Detect which cell encompasses the target text, then output its (X, Y) center coordinate. 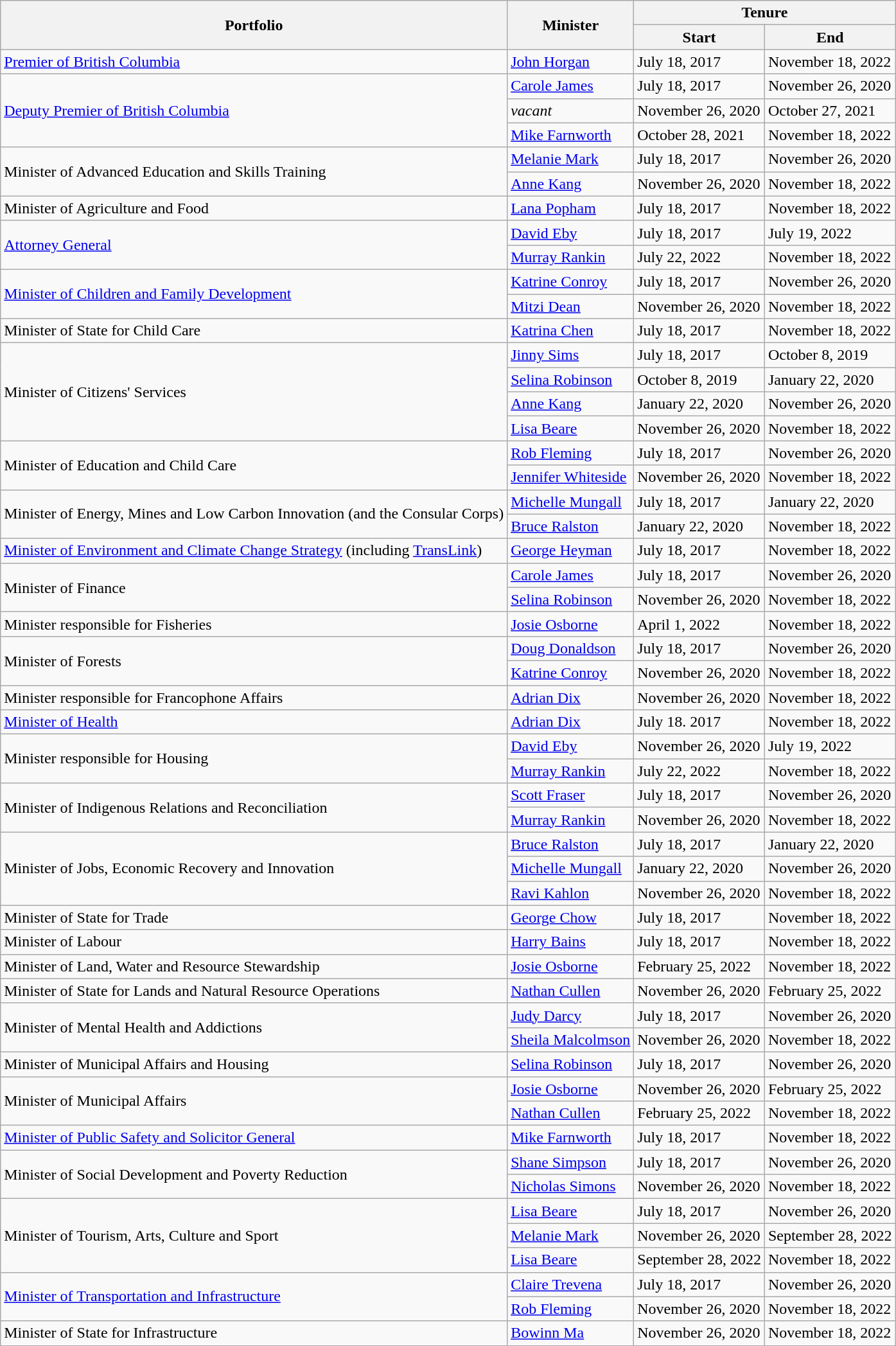
End (830, 37)
Minister (570, 25)
Minister of Labour (254, 942)
Minister of Land, Water and Resource Stewardship (254, 966)
Ravi Kahlon (570, 893)
Minister responsible for Francophone Affairs (254, 697)
Attorney General (254, 245)
Scott Fraser (570, 795)
Minister of Health (254, 722)
April 1, 2022 (699, 624)
Minister of Public Safety and Solicitor General (254, 1138)
Sheila Malcolmson (570, 1040)
Minister of Education and Child Care (254, 465)
Shane Simpson (570, 1162)
Minister of Jobs, Economic Recovery and Innovation (254, 869)
John Horgan (570, 62)
George Heyman (570, 551)
Doug Donaldson (570, 648)
Minister of Forests (254, 660)
July 18. 2017 (699, 722)
Deputy Premier of British Columbia (254, 111)
Minister of State for Child Care (254, 331)
Minister of Finance (254, 587)
Minister of Advanced Education and Skills Training (254, 172)
Bowinn Ma (570, 1333)
Minister of Tourism, Arts, Culture and Sport (254, 1235)
Minister of Mental Health and Addictions (254, 1027)
Minister of Transportation and Infrastructure (254, 1297)
Lana Popham (570, 208)
Minister of Municipal Affairs and Housing (254, 1064)
Premier of British Columbia (254, 62)
Nicholas Simons (570, 1187)
October 28, 2021 (699, 135)
Minister of Citizens' Services (254, 392)
Minister of Social Development and Poverty Reduction (254, 1174)
Portfolio (254, 25)
George Chow (570, 917)
Minister of Energy, Mines and Low Carbon Innovation (and the Consular Corps) (254, 514)
Minister of Indigenous Relations and Reconciliation (254, 808)
Minister of State for Infrastructure (254, 1333)
Minister of Environment and Climate Change Strategy (including TransLink) (254, 551)
Minister of Children and Family Development (254, 294)
October 27, 2021 (830, 111)
Harry Bains (570, 942)
Minister of State for Trade (254, 917)
Judy Darcy (570, 1015)
vacant (570, 111)
Minister of Municipal Affairs (254, 1101)
Katrina Chen (570, 331)
Minister of State for Lands and Natural Resource Operations (254, 991)
Mitzi Dean (570, 306)
Tenure (764, 13)
Minister of Agriculture and Food (254, 208)
Jennifer Whiteside (570, 477)
Minister responsible for Fisheries (254, 624)
Start (699, 37)
Minister responsible for Housing (254, 759)
Jinny Sims (570, 355)
Claire Trevena (570, 1284)
